Find where the given text appears and provide that cell's center as (x, y) coordinate. 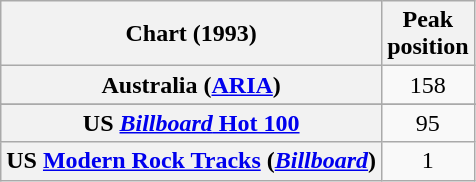
US Modern Rock Tracks (Billboard) (192, 161)
Peakposition (428, 34)
1 (428, 161)
158 (428, 85)
95 (428, 123)
US Billboard Hot 100 (192, 123)
Australia (ARIA) (192, 85)
Chart (1993) (192, 34)
